Detect which cell encompasses the target text, then output its [x, y] center coordinate. 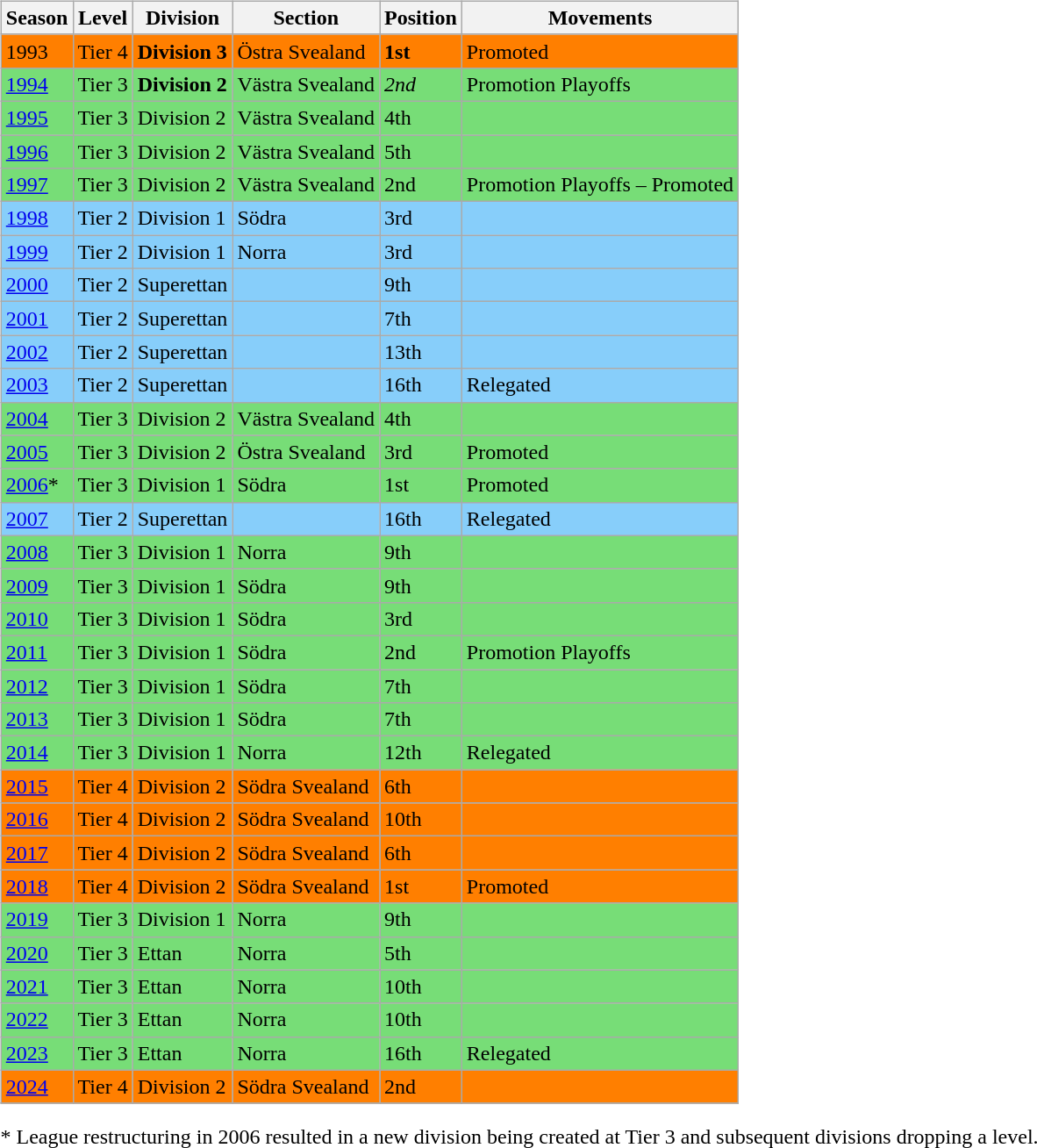
2009 [37, 585]
2006* [37, 485]
1999 [37, 252]
2005 [37, 452]
1995 [37, 118]
2012 [37, 685]
1994 [37, 84]
Division [182, 18]
1996 [37, 152]
2023 [37, 1053]
2001 [37, 319]
2011 [37, 652]
13th [421, 352]
2022 [37, 1020]
Division 3 [182, 51]
Movements [600, 18]
2015 [37, 786]
2016 [37, 820]
2010 [37, 619]
2024 [37, 1087]
2003 [37, 385]
2002 [37, 352]
Promotion Playoffs – Promoted [600, 185]
Position [421, 18]
2000 [37, 285]
2021 [37, 987]
Level [103, 18]
1997 [37, 185]
2020 [37, 953]
2014 [37, 753]
2007 [37, 519]
12th [421, 753]
2008 [37, 552]
Season [37, 18]
1998 [37, 219]
2019 [37, 920]
2004 [37, 419]
1993 [37, 51]
2013 [37, 720]
2017 [37, 853]
Section [306, 18]
2018 [37, 886]
